Capture the cell that displays the provided text and extract its [X, Y] central coordinate. 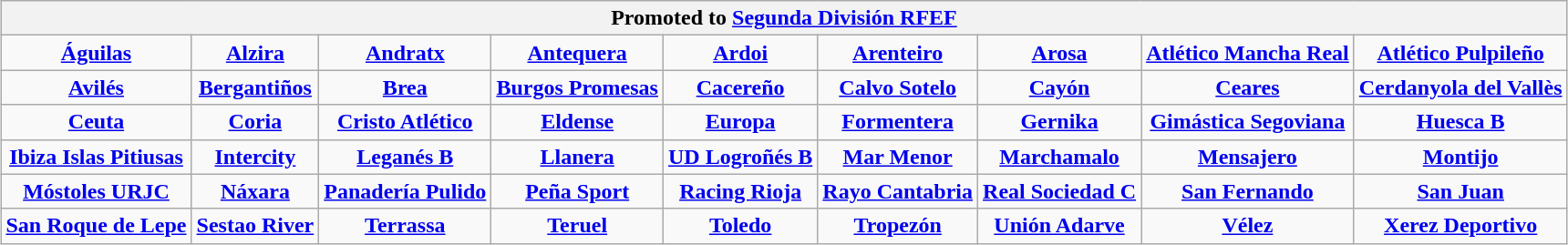
Náxara [255, 191]
Eldense [578, 122]
Sestao River [255, 226]
Cerdanyola del Vallès [1460, 87]
Montijo [1460, 157]
Formentera [898, 122]
Racing Rioja [740, 191]
Cristo Atlético [405, 122]
Brea [405, 87]
Calvo Sotelo [898, 87]
Intercity [255, 157]
Toledo [740, 226]
San Juan [1460, 191]
Huesca B [1460, 122]
UD Logroñés B [740, 157]
Europa [740, 122]
Rayo Cantabria [898, 191]
Vélez [1248, 226]
Gimástica Segoviana [1248, 122]
Mensajero [1248, 157]
Avilés [97, 87]
Tropezón [898, 226]
Andratx [405, 53]
Ardoi [740, 53]
Leganés B [405, 157]
San Fernando [1248, 191]
Llanera [578, 157]
Antequera [578, 53]
Mar Menor [898, 157]
Gernika [1059, 122]
Burgos Promesas [578, 87]
Xerez Deportivo [1460, 226]
Panadería Pulido [405, 191]
San Roque de Lepe [97, 226]
Ibiza Islas Pitiusas [97, 157]
Real Sociedad C [1059, 191]
Coria [255, 122]
Atlético Pulpileño [1460, 53]
Atlético Mancha Real [1248, 53]
Teruel [578, 226]
Cacereño [740, 87]
Peña Sport [578, 191]
Ceares [1248, 87]
Águilas [97, 53]
Móstoles URJC [97, 191]
Ceuta [97, 122]
Arosa [1059, 53]
Bergantiños [255, 87]
Cayón [1059, 87]
Unión Adarve [1059, 226]
Marchamalo [1059, 157]
Arenteiro [898, 53]
Terrassa [405, 226]
Promoted to Segunda División RFEF [784, 18]
Alzira [255, 53]
